Return [x, y] of the center of cell containing provided text 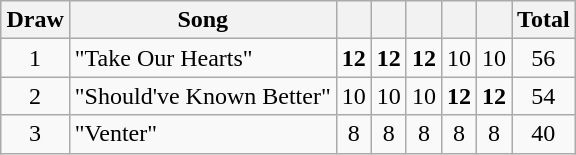
3 [35, 134]
"Venter" [202, 134]
40 [544, 134]
"Should've Known Better" [202, 96]
Song [202, 20]
54 [544, 96]
2 [35, 96]
"Take Our Hearts" [202, 58]
Total [544, 20]
1 [35, 58]
Draw [35, 20]
56 [544, 58]
